Identify which cell holds the provided text, then report its [X, Y] central coordinate. 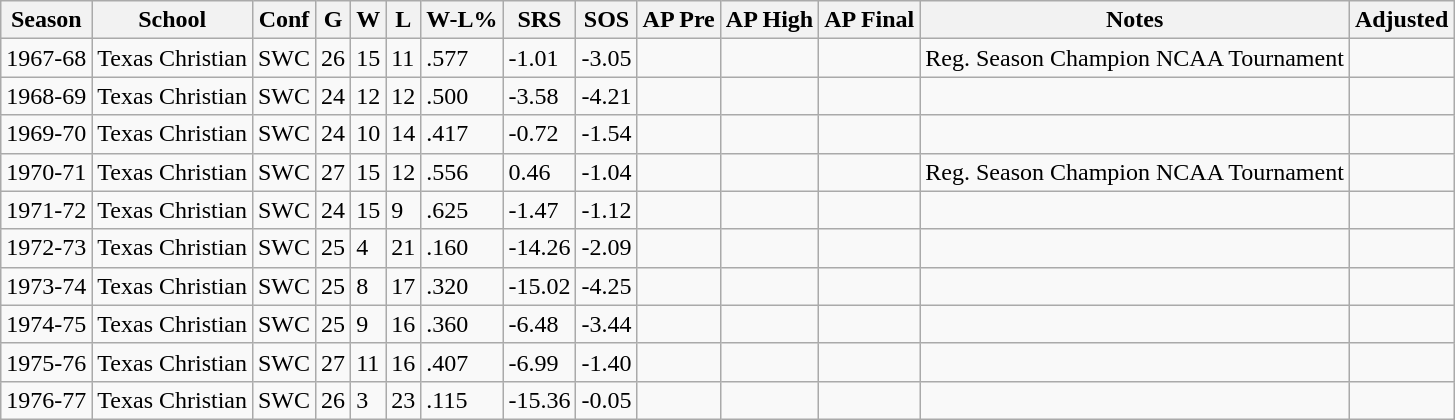
10 [368, 134]
.115 [462, 400]
.500 [462, 96]
.320 [462, 286]
AP Final [870, 20]
W [368, 20]
1970-71 [46, 172]
G [334, 20]
-4.25 [606, 286]
-1.54 [606, 134]
-3.05 [606, 58]
-1.12 [606, 210]
-1.40 [606, 362]
SOS [606, 20]
Adjusted [1401, 20]
1972-73 [46, 248]
1971-72 [46, 210]
-1.47 [540, 210]
-3.44 [606, 324]
-14.26 [540, 248]
-6.48 [540, 324]
-3.58 [540, 96]
1976-77 [46, 400]
-15.02 [540, 286]
Conf [284, 20]
1973-74 [46, 286]
AP High [769, 20]
.556 [462, 172]
W-L% [462, 20]
1967-68 [46, 58]
AP Pre [678, 20]
8 [368, 286]
-1.01 [540, 58]
23 [404, 400]
.360 [462, 324]
-0.05 [606, 400]
1968-69 [46, 96]
1974-75 [46, 324]
17 [404, 286]
.625 [462, 210]
-6.99 [540, 362]
Season [46, 20]
0.46 [540, 172]
L [404, 20]
-1.04 [606, 172]
.407 [462, 362]
.160 [462, 248]
School [172, 20]
1975-76 [46, 362]
4 [368, 248]
-4.21 [606, 96]
3 [368, 400]
1969-70 [46, 134]
-2.09 [606, 248]
14 [404, 134]
Notes [1135, 20]
-0.72 [540, 134]
.417 [462, 134]
-15.36 [540, 400]
SRS [540, 20]
.577 [462, 58]
21 [404, 248]
